Provide the [x, y] coordinate of the cell's center where the given text is located.  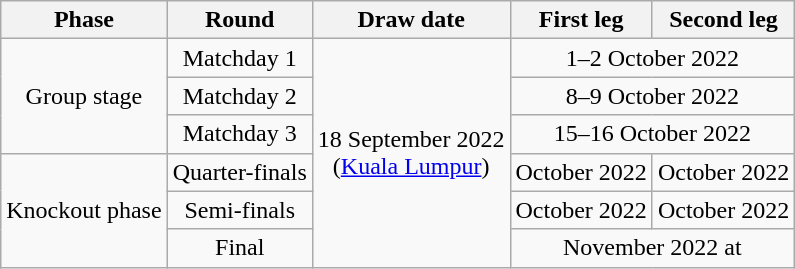
Knockout phase [84, 210]
Final [240, 248]
Semi-finals [240, 210]
First leg [581, 20]
8–9 October 2022 [652, 96]
1–2 October 2022 [652, 58]
Round [240, 20]
Group stage [84, 96]
Matchday 3 [240, 134]
Quarter-finals [240, 172]
15–16 October 2022 [652, 134]
November 2022 at [652, 248]
Matchday 1 [240, 58]
Phase [84, 20]
Draw date [411, 20]
Matchday 2 [240, 96]
Second leg [723, 20]
18 September 2022(Kuala Lumpur) [411, 153]
